Scan for the cell matching the given text and deliver its [x, y] coordinate at center. 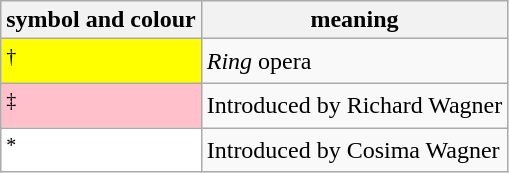
* [101, 150]
‡ [101, 106]
Introduced by Cosima Wagner [354, 150]
† [101, 62]
symbol and colour [101, 20]
meaning [354, 20]
Ring opera [354, 62]
Introduced by Richard Wagner [354, 106]
